Output the (x, y) coordinate of the center of the cell containing the given text.  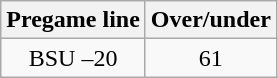
Over/under (210, 20)
Pregame line (74, 20)
61 (210, 58)
BSU –20 (74, 58)
